Find where the given text appears and provide that cell's center as [X, Y] coordinate. 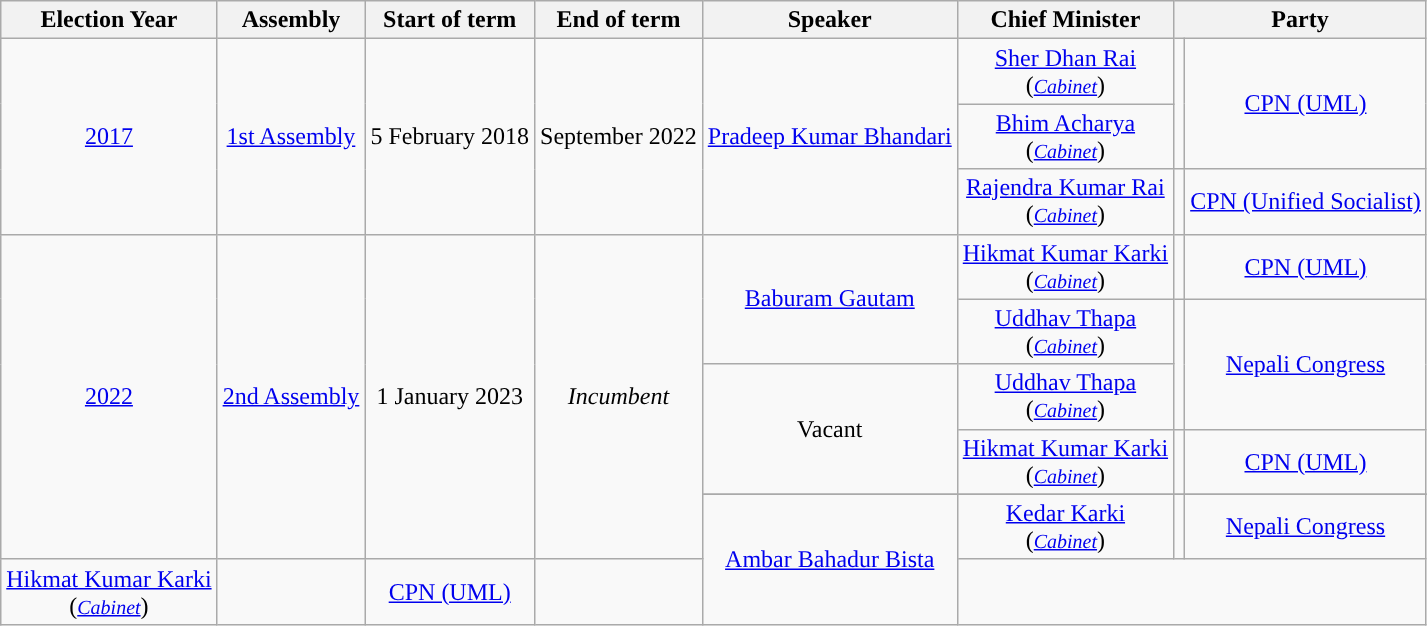
CPN (Unified Socialist) [1306, 202]
1 January 2023 [450, 396]
2022 [109, 396]
September 2022 [619, 136]
Assembly [291, 20]
Rajendra Kumar Rai(Cabinet) [1065, 202]
Chief Minister [1065, 20]
End of term [619, 20]
5 February 2018 [450, 136]
2017 [109, 136]
Party [1300, 20]
Start of term [450, 20]
Speaker [830, 20]
Incumbent [619, 396]
Uddhav Thapa (Cabinet) [1065, 396]
Pradeep Kumar Bhandari [830, 136]
Uddhav Thapa(Cabinet) [1065, 332]
Ambar Bahadur Bista [830, 559]
Bhim Acharya(Cabinet) [1065, 136]
Election Year [109, 20]
Sher Dhan Rai(Cabinet) [1065, 72]
1st Assembly [291, 136]
Baburam Gautam [830, 299]
2nd Assembly [291, 396]
Kedar Karki(Cabinet) [1065, 526]
Vacant [830, 429]
